From the cell containing the given text, extract its center point as (x, y) coordinate. 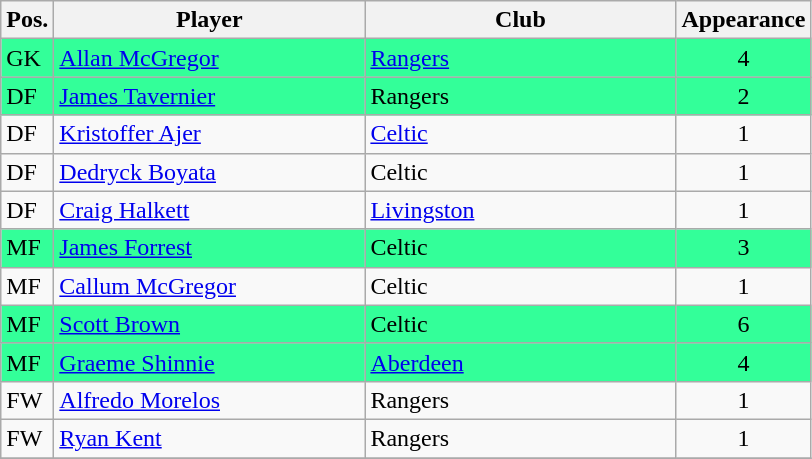
Kristoffer Ajer (210, 134)
Alfredo Morelos (210, 400)
6 (744, 324)
Appearance (744, 20)
3 (744, 248)
James Tavernier (210, 96)
Scott Brown (210, 324)
Callum McGregor (210, 286)
Player (210, 20)
Craig Halkett (210, 210)
Livingston (520, 210)
GK (28, 58)
Pos. (28, 20)
Club (520, 20)
Allan McGregor (210, 58)
Graeme Shinnie (210, 362)
Aberdeen (520, 362)
Ryan Kent (210, 438)
Dedryck Boyata (210, 172)
James Forrest (210, 248)
2 (744, 96)
